Determine the [X, Y] coordinate at the center of the cell enclosing the given text.  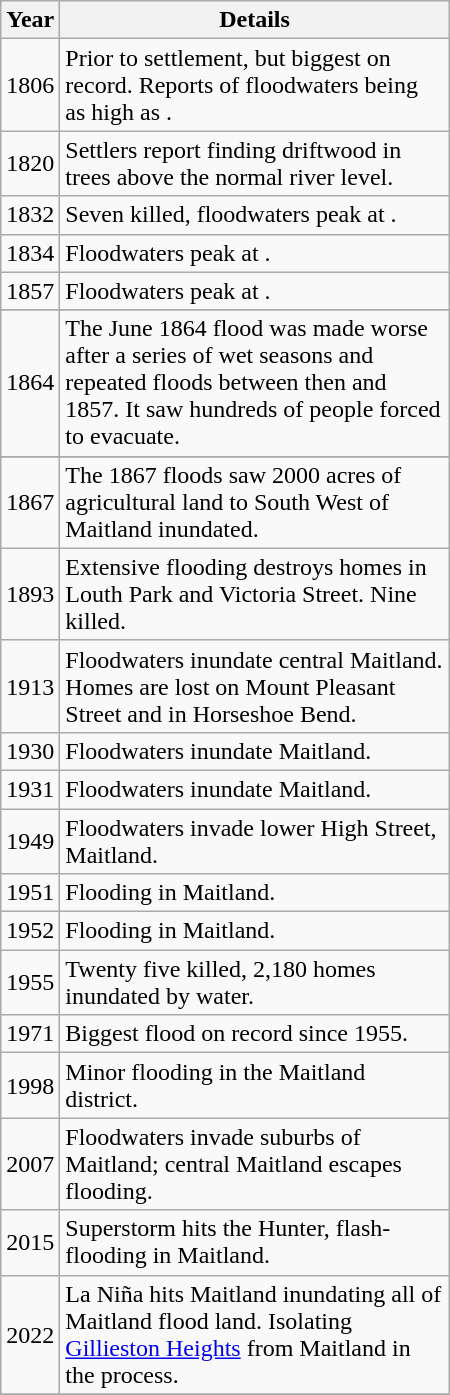
1820 [30, 164]
1931 [30, 789]
Superstorm hits the Hunter, flash-flooding in Maitland. [254, 1242]
1951 [30, 893]
Biggest flood on record since 1955. [254, 1034]
Details [254, 20]
Twenty five killed, 2,180 homes inundated by water. [254, 982]
1857 [30, 291]
1806 [30, 85]
1952 [30, 931]
Settlers report finding driftwood in trees above the normal river level. [254, 164]
Seven killed, floodwaters peak at . [254, 215]
Floodwaters invade suburbs of Maitland; central Maitland escapes flooding. [254, 1164]
1955 [30, 982]
1834 [30, 253]
1930 [30, 751]
1971 [30, 1034]
1913 [30, 686]
1998 [30, 1086]
Floodwaters inundate central Maitland. Homes are lost on Mount Pleasant Street and in Horseshoe Bend. [254, 686]
1832 [30, 215]
1893 [30, 594]
2007 [30, 1164]
1864 [30, 383]
1949 [30, 840]
Prior to settlement, but biggest on record. Reports of floodwaters being as high as . [254, 85]
1867 [30, 502]
Year [30, 20]
2022 [30, 1334]
La Niña hits Maitland inundating all of Maitland flood land. Isolating Gillieston Heights from Maitland in the process. [254, 1334]
The 1867 floods saw 2000 acres of agricultural land to South West of Maitland inundated. [254, 502]
Extensive flooding destroys homes in Louth Park and Victoria Street. Nine killed. [254, 594]
Minor flooding in the Maitland district. [254, 1086]
2015 [30, 1242]
Floodwaters invade lower High Street, Maitland. [254, 840]
